For the text-containing cell, return its midpoint in (x, y) coordinate format. 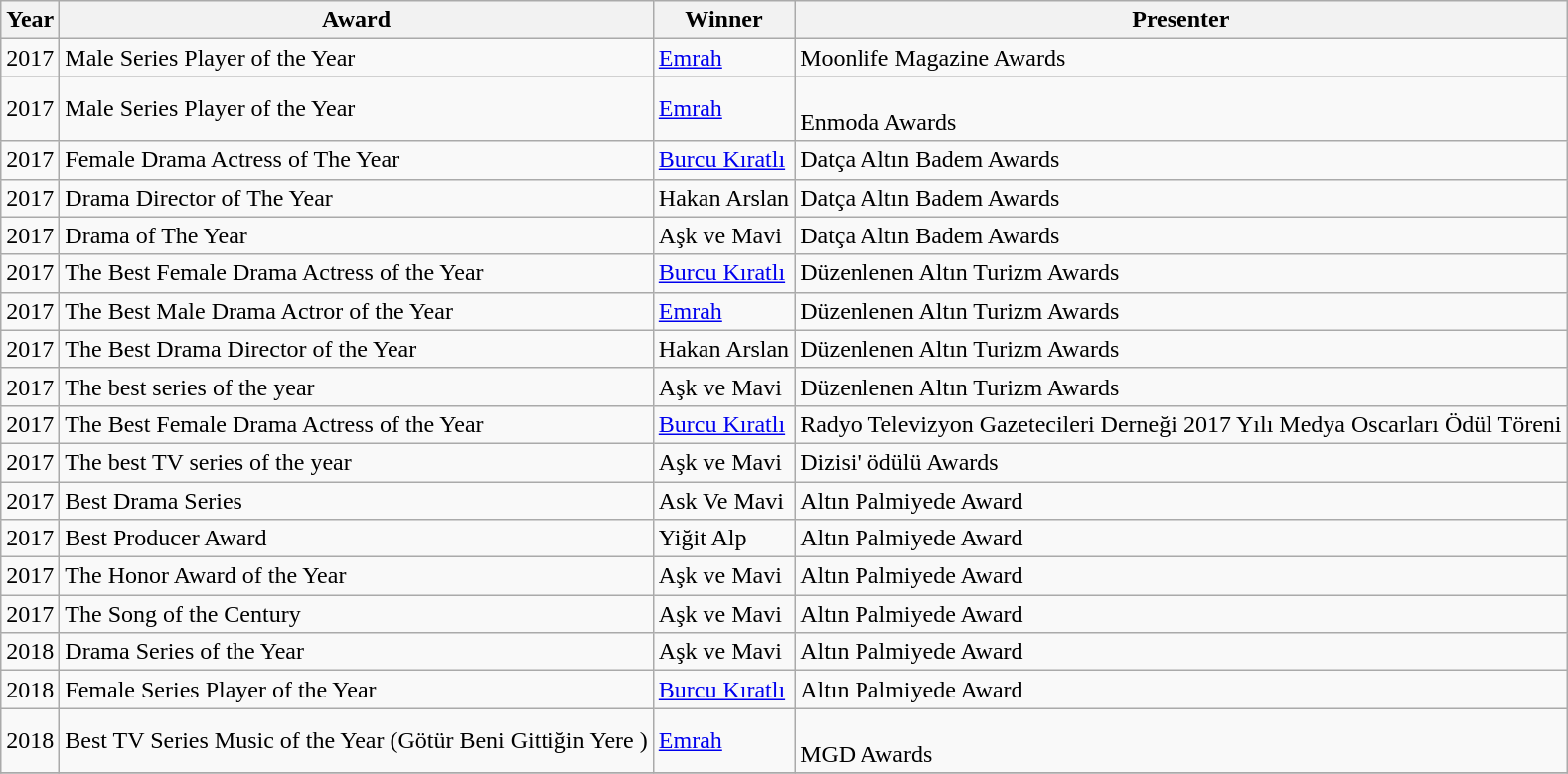
Drama of The Year (356, 235)
Female Drama Actress of The Year (356, 160)
The best series of the year (356, 387)
Ask Ve Mavi (723, 500)
MGD Awards (1180, 741)
Best TV Series Music of the Year (Götür Beni Gittiğin Yere ) (356, 741)
Dizisi' ödülü Awards (1180, 462)
The Best Male Drama Actror of the Year (356, 311)
The Honor Award of the Year (356, 576)
Female Series Player of the Year (356, 690)
Drama Director of The Year (356, 198)
Enmoda Awards (1180, 109)
Year (30, 20)
The Song of the Century (356, 614)
Presenter (1180, 20)
Best Drama Series (356, 500)
Winner (723, 20)
Best Producer Award (356, 539)
The best TV series of the year (356, 462)
Drama Series of the Year (356, 652)
Award (356, 20)
Radyo Televizyon Gazetecileri Derneği 2017 Yılı Medya Oscarları Ödül Töreni (1180, 424)
The Best Drama Director of the Year (356, 349)
Yiğit Alp (723, 539)
Moonlife Magazine Awards (1180, 58)
